Pinpoint the cell where the given text exists, returning its [X, Y] midpoint coordinate. 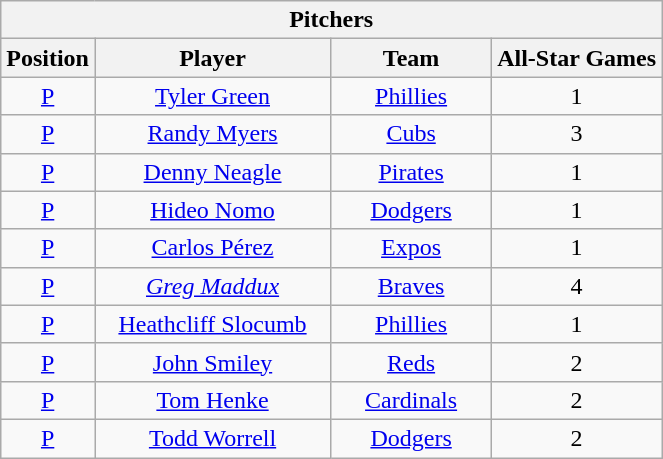
Cubs [412, 134]
All-Star Games [577, 58]
Todd Worrell [212, 438]
Pirates [412, 172]
Denny Neagle [212, 172]
3 [577, 134]
Player [212, 58]
Team [412, 58]
Cardinals [412, 400]
Carlos Pérez [212, 248]
Tyler Green [212, 96]
4 [577, 286]
Braves [412, 286]
Greg Maddux [212, 286]
Tom Henke [212, 400]
Hideo Nomo [212, 210]
Reds [412, 362]
Randy Myers [212, 134]
Heathcliff Slocumb [212, 324]
Pitchers [332, 20]
John Smiley [212, 362]
Position [48, 58]
Expos [412, 248]
